For the text-containing cell, return its midpoint in (x, y) coordinate format. 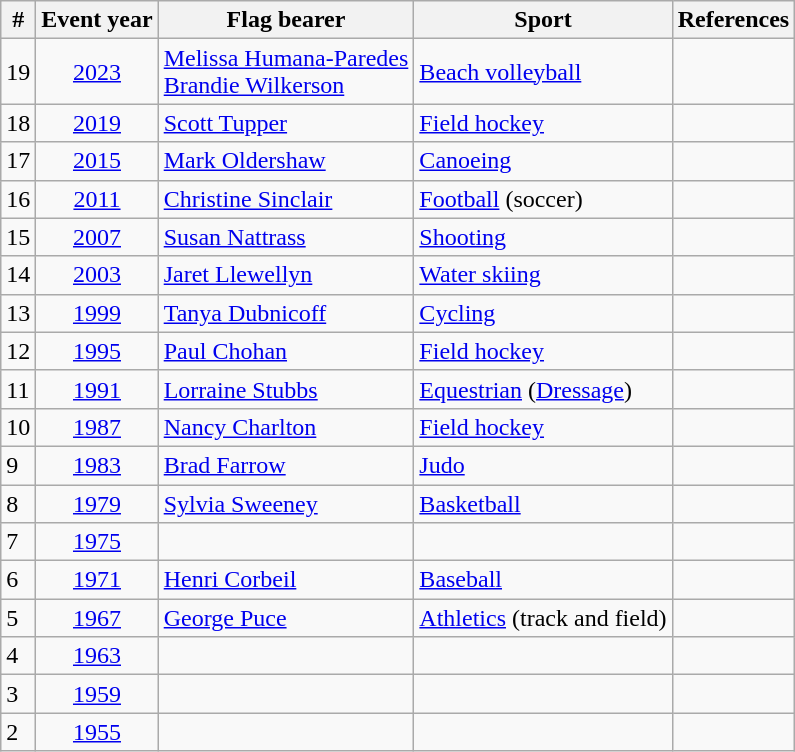
4 (18, 656)
5 (18, 618)
Basketball (543, 503)
George Puce (286, 618)
1975 (97, 542)
2003 (97, 275)
Melissa Humana-ParedesBrandie Wilkerson (286, 72)
Sport (543, 20)
2007 (97, 237)
Shooting (543, 237)
3 (18, 694)
2 (18, 732)
1971 (97, 580)
19 (18, 72)
Mark Oldershaw (286, 161)
Tanya Dubnicoff (286, 313)
Equestrian (Dressage) (543, 389)
1963 (97, 656)
Judo (543, 465)
2011 (97, 199)
1995 (97, 351)
Brad Farrow (286, 465)
Susan Nattrass (286, 237)
Canoeing (543, 161)
16 (18, 199)
1987 (97, 427)
Athletics (track and field) (543, 618)
2023 (97, 72)
References (734, 20)
1991 (97, 389)
Event year (97, 20)
11 (18, 389)
15 (18, 237)
Henri Corbeil (286, 580)
# (18, 20)
1979 (97, 503)
6 (18, 580)
Nancy Charlton (286, 427)
13 (18, 313)
Beach volleyball (543, 72)
Paul Chohan (286, 351)
Jaret Llewellyn (286, 275)
Football (soccer) (543, 199)
18 (18, 123)
1983 (97, 465)
12 (18, 351)
Water skiing (543, 275)
9 (18, 465)
Baseball (543, 580)
Christine Sinclair (286, 199)
1967 (97, 618)
10 (18, 427)
2019 (97, 123)
14 (18, 275)
Cycling (543, 313)
8 (18, 503)
2015 (97, 161)
Sylvia Sweeney (286, 503)
Scott Tupper (286, 123)
1955 (97, 732)
17 (18, 161)
1999 (97, 313)
Lorraine Stubbs (286, 389)
7 (18, 542)
1959 (97, 694)
Flag bearer (286, 20)
